Find where the given text appears and provide that cell's center as [X, Y] coordinate. 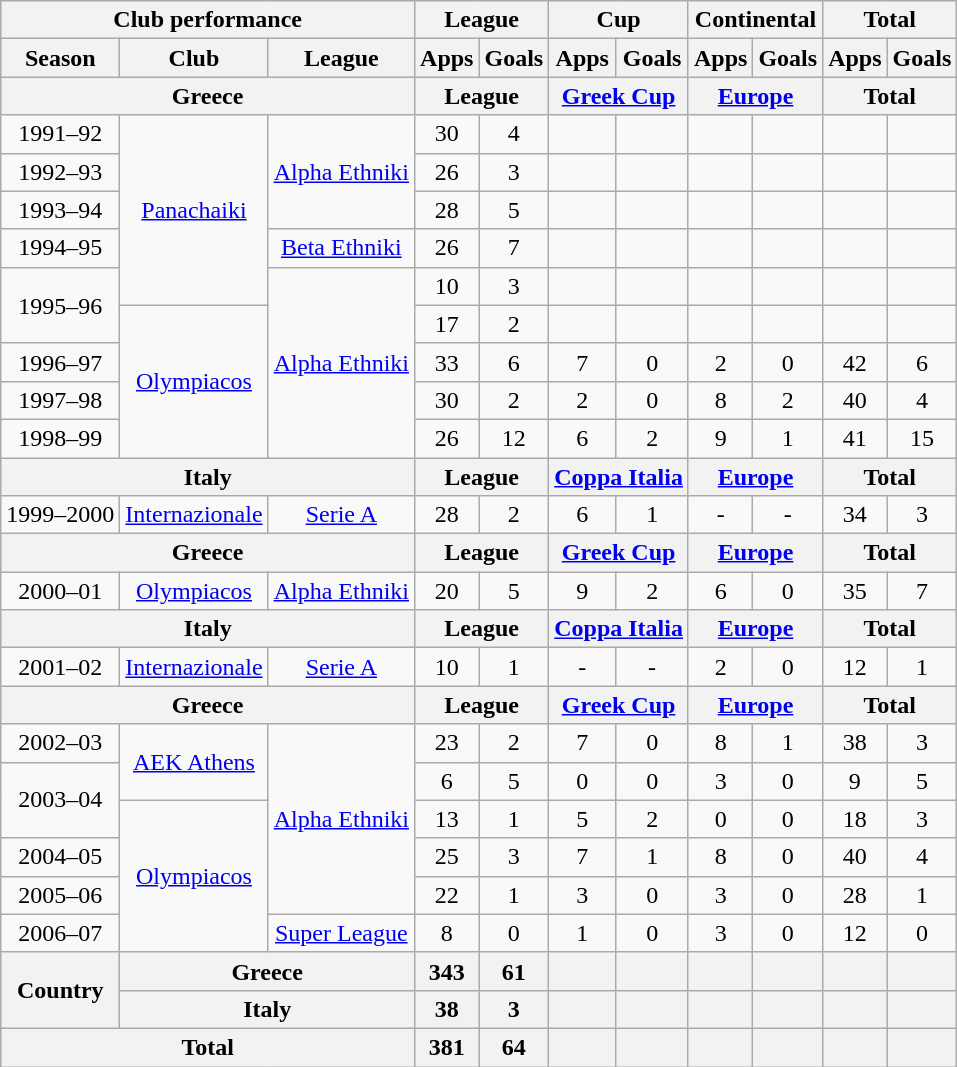
64 [514, 1047]
Cup [619, 20]
41 [855, 438]
1993–94 [60, 210]
1999–2000 [60, 515]
2006–07 [60, 933]
2005–06 [60, 895]
1998–99 [60, 438]
Continental [755, 20]
2003–04 [60, 800]
Panachaiki [194, 210]
22 [447, 895]
Beta Ethniki [341, 248]
35 [855, 591]
2004–05 [60, 857]
1994–95 [60, 248]
20 [447, 591]
Club performance [208, 20]
2002–03 [60, 743]
343 [447, 971]
1992–93 [60, 172]
Club [194, 58]
34 [855, 515]
23 [447, 743]
Country [60, 990]
1996–97 [60, 362]
17 [447, 324]
2000–01 [60, 591]
25 [447, 857]
2001–02 [60, 667]
Super League [341, 933]
1997–98 [60, 400]
13 [447, 819]
33 [447, 362]
1995–96 [60, 305]
Season [60, 58]
42 [855, 362]
61 [514, 971]
381 [447, 1047]
15 [922, 438]
1991–92 [60, 134]
18 [855, 819]
AEK Athens [194, 762]
